Pinpoint the cell where the given text exists, returning its [x, y] midpoint coordinate. 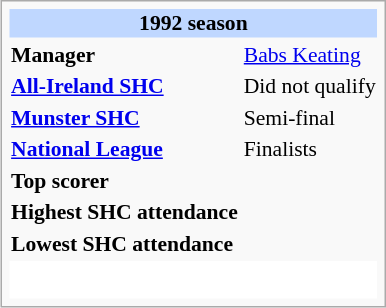
1992 season [194, 23]
Lowest SHC attendance [125, 243]
Semi-final [310, 117]
Munster SHC [125, 117]
Top scorer [125, 180]
Babs Keating [310, 54]
Did not qualify [310, 86]
All-Ireland SHC [125, 86]
National League [125, 149]
Highest SHC attendance [125, 212]
Manager [125, 54]
Finalists [310, 149]
